Scan for the cell matching the given text and deliver its (X, Y) coordinate at center. 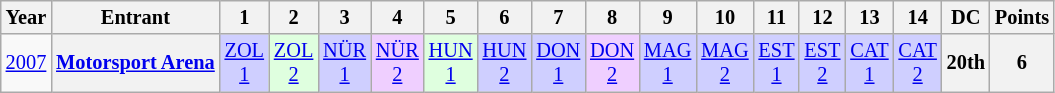
3 (344, 17)
2007 (26, 63)
20th (966, 63)
CAT1 (869, 63)
EST2 (822, 63)
1 (244, 17)
2 (294, 17)
7 (558, 17)
MAG1 (668, 63)
8 (612, 17)
HUN1 (451, 63)
14 (918, 17)
10 (724, 17)
13 (869, 17)
12 (822, 17)
9 (668, 17)
5 (451, 17)
Points (1022, 17)
DON1 (558, 63)
CAT2 (918, 63)
DON2 (612, 63)
Year (26, 17)
HUN2 (504, 63)
EST1 (777, 63)
4 (398, 17)
MAG2 (724, 63)
NÜR1 (344, 63)
Motorsport Arena (135, 63)
NÜR2 (398, 63)
ZOL1 (244, 63)
DC (966, 17)
Entrant (135, 17)
11 (777, 17)
ZOL2 (294, 63)
